Scan for the cell matching the given text and deliver its [X, Y] coordinate at center. 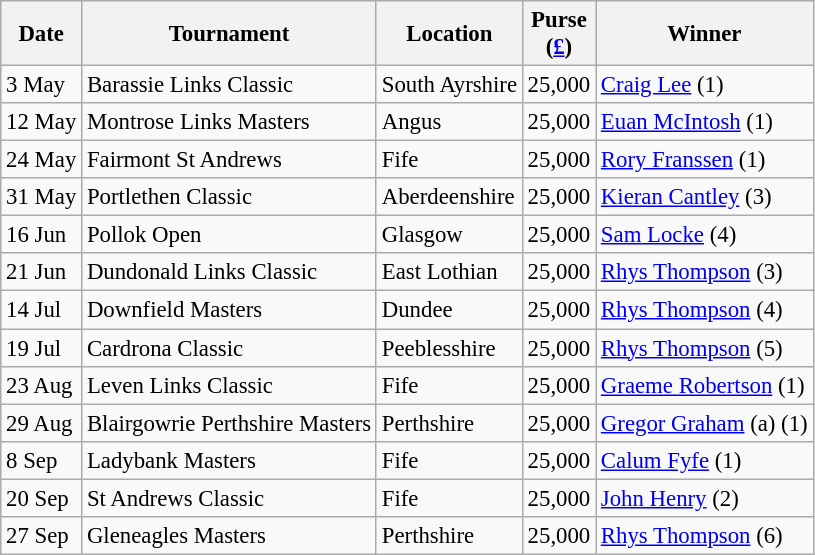
16 Jun [42, 235]
Rhys Thompson (5) [704, 348]
Montrose Links Masters [230, 122]
8 Sep [42, 460]
Barassie Links Classic [230, 85]
Winner [704, 34]
John Henry (2) [704, 498]
Graeme Robertson (1) [704, 385]
East Lothian [449, 273]
Blairgowrie Perthshire Masters [230, 423]
Purse(£) [558, 34]
12 May [42, 122]
Fairmont St Andrews [230, 160]
Date [42, 34]
27 Sep [42, 536]
20 Sep [42, 498]
19 Jul [42, 348]
Kieran Cantley (3) [704, 197]
Gregor Graham (a) (1) [704, 423]
23 Aug [42, 385]
29 Aug [42, 423]
Dundonald Links Classic [230, 273]
Cardrona Classic [230, 348]
Rhys Thompson (4) [704, 310]
Ladybank Masters [230, 460]
Leven Links Classic [230, 385]
Rhys Thompson (3) [704, 273]
Aberdeenshire [449, 197]
Peeblesshire [449, 348]
Angus [449, 122]
Downfield Masters [230, 310]
Sam Locke (4) [704, 235]
31 May [42, 197]
Rhys Thompson (6) [704, 536]
Gleneagles Masters [230, 536]
Tournament [230, 34]
Pollok Open [230, 235]
Euan McIntosh (1) [704, 122]
Craig Lee (1) [704, 85]
Dundee [449, 310]
Portlethen Classic [230, 197]
21 Jun [42, 273]
14 Jul [42, 310]
South Ayrshire [449, 85]
Calum Fyfe (1) [704, 460]
Glasgow [449, 235]
Location [449, 34]
St Andrews Classic [230, 498]
24 May [42, 160]
3 May [42, 85]
Rory Franssen (1) [704, 160]
